Pinpoint the cell where the given text exists, returning its [x, y] midpoint coordinate. 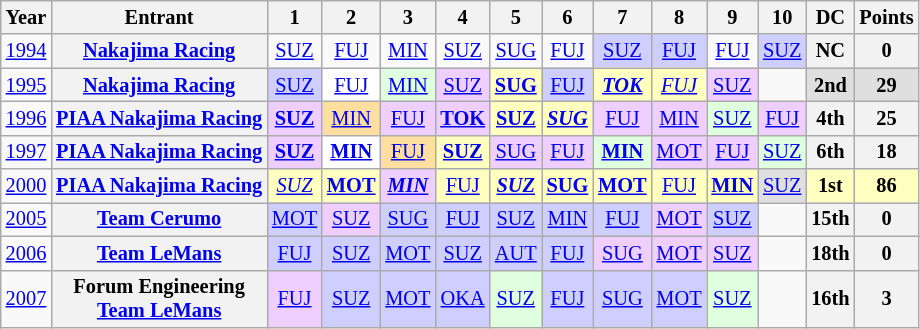
18th [830, 253]
Forum EngineeringTeam LeMans [159, 299]
16th [830, 299]
2007 [26, 299]
6th [830, 152]
1st [830, 186]
10 [782, 17]
2000 [26, 186]
1995 [26, 85]
4th [830, 118]
Team Cerumo [159, 219]
9 [733, 17]
15th [830, 219]
6 [568, 17]
2 [351, 17]
2nd [830, 85]
Entrant [159, 17]
2005 [26, 219]
DC [830, 17]
1996 [26, 118]
7 [622, 17]
Points [886, 17]
86 [886, 186]
1997 [26, 152]
Team LeMans [159, 253]
1994 [26, 51]
5 [516, 17]
Year [26, 17]
4 [462, 17]
2006 [26, 253]
OKA [462, 299]
25 [886, 118]
AUT [516, 253]
29 [886, 85]
1 [294, 17]
18 [886, 152]
8 [680, 17]
NC [830, 51]
